Provide the [X, Y] coordinate of the cell's center where the given text is located.  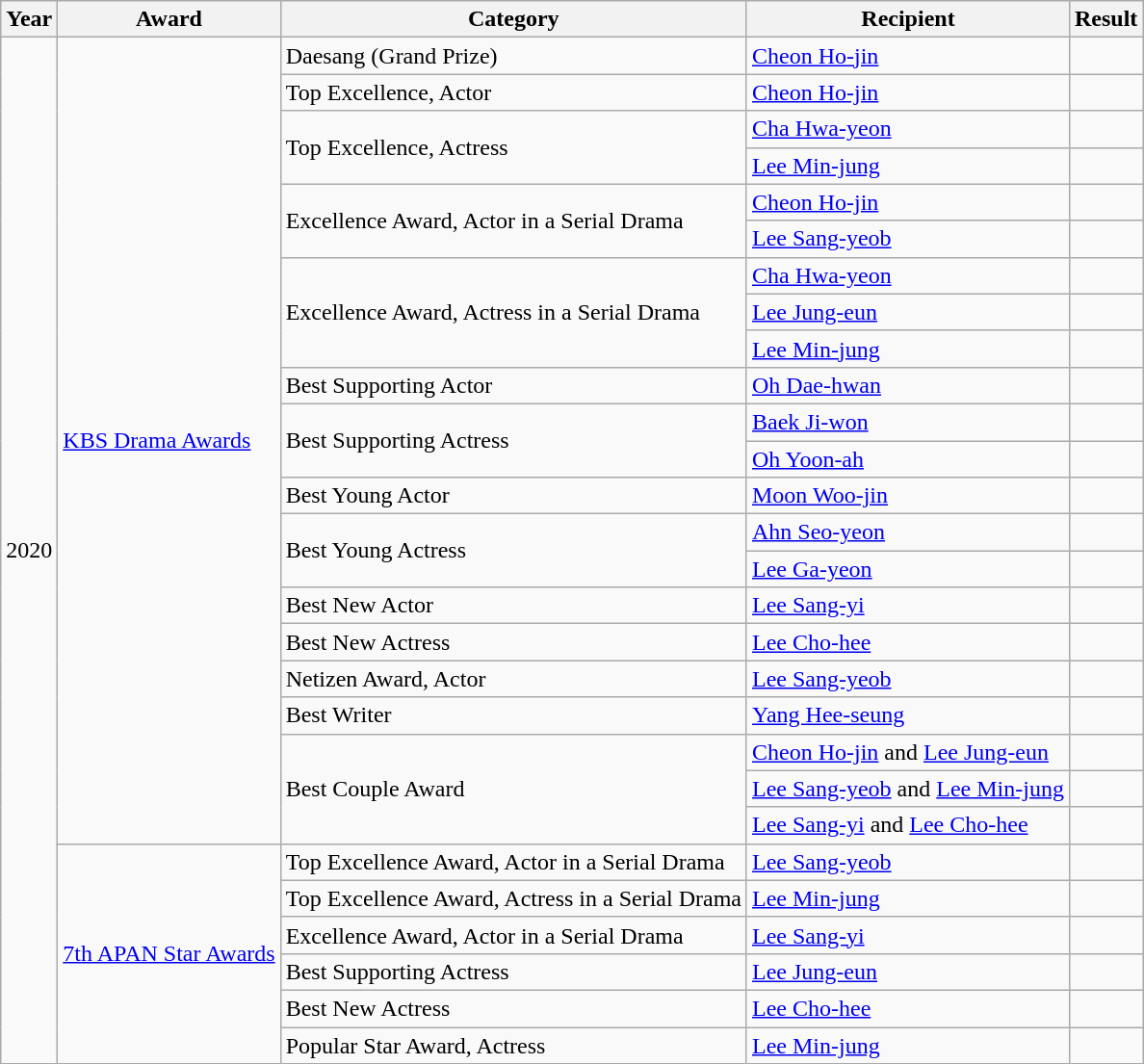
Year [29, 19]
Lee Sang-yi and Lee Cho-hee [907, 825]
Award [169, 19]
Cheon Ho-jin and Lee Jung-eun [907, 752]
7th APAN Star Awards [169, 953]
Top Excellence, Actor [513, 92]
Yang Hee-seung [907, 715]
Best New Actor [513, 606]
Baek Ji-won [907, 422]
Top Excellence, Actress [513, 147]
Result [1105, 19]
Best Young Actress [513, 551]
KBS Drama Awards [169, 441]
Best Writer [513, 715]
Recipient [907, 19]
Category [513, 19]
2020 [29, 551]
Lee Ga-yeon [907, 569]
Ahn Seo-yeon [907, 532]
Daesang (Grand Prize) [513, 56]
Popular Star Award, Actress [513, 1045]
Lee Sang-yeob and Lee Min-jung [907, 789]
Moon Woo-jin [907, 496]
Top Excellence Award, Actress in a Serial Drama [513, 898]
Excellence Award, Actress in a Serial Drama [513, 312]
Top Excellence Award, Actor in a Serial Drama [513, 862]
Best Young Actor [513, 496]
Netizen Award, Actor [513, 679]
Best Supporting Actor [513, 385]
Oh Dae-hwan [907, 385]
Oh Yoon-ah [907, 459]
Best Couple Award [513, 789]
